Pinpoint the cell where the given text exists, returning its [X, Y] midpoint coordinate. 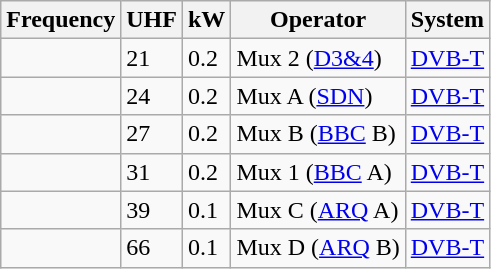
27 [152, 134]
Mux 1 (BBC A) [318, 172]
66 [152, 248]
21 [152, 58]
Mux 2 (D3&4) [318, 58]
31 [152, 172]
Mux D (ARQ B) [318, 248]
Mux B (BBC B) [318, 134]
UHF [152, 20]
kW [206, 20]
Operator [318, 20]
39 [152, 210]
Frequency [61, 20]
Mux A (SDN) [318, 96]
Mux C (ARQ A) [318, 210]
System [447, 20]
24 [152, 96]
